Pinpoint the cell where the given text exists, returning its [X, Y] midpoint coordinate. 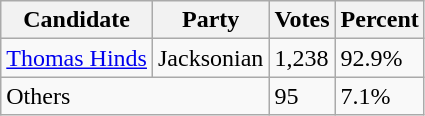
Jacksonian [210, 58]
7.1% [380, 96]
92.9% [380, 58]
Others [135, 96]
Candidate [77, 20]
1,238 [302, 58]
Votes [302, 20]
Percent [380, 20]
Party [210, 20]
95 [302, 96]
Thomas Hinds [77, 58]
